Detect which cell encompasses the target text, then output its (x, y) center coordinate. 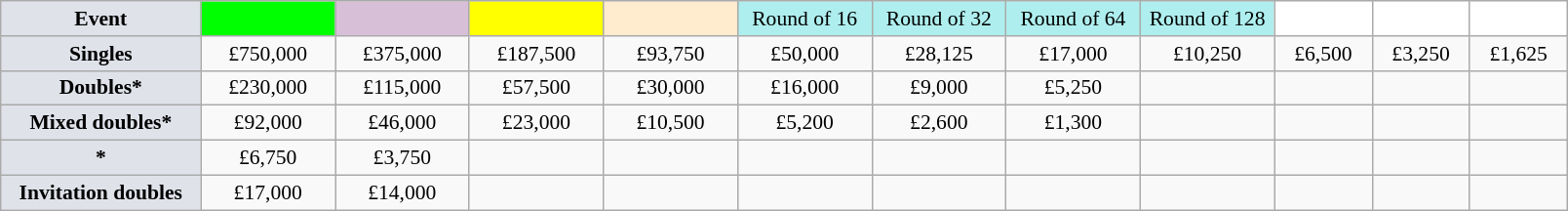
Round of 32 (939, 19)
£3,250 (1421, 54)
£50,000 (804, 54)
Event (101, 19)
£1,300 (1074, 123)
£10,500 (671, 123)
£23,000 (536, 123)
£14,000 (403, 192)
£375,000 (403, 54)
£92,000 (268, 123)
£6,500 (1323, 54)
£93,750 (671, 54)
£2,600 (939, 123)
Round of 128 (1207, 19)
£3,750 (403, 158)
£28,125 (939, 54)
* (101, 158)
£10,250 (1207, 54)
£6,750 (268, 158)
£750,000 (268, 54)
Invitation doubles (101, 192)
£5,250 (1074, 88)
£1,625 (1518, 54)
£16,000 (804, 88)
£230,000 (268, 88)
£187,500 (536, 54)
Round of 16 (804, 19)
£57,500 (536, 88)
£115,000 (403, 88)
£46,000 (403, 123)
Singles (101, 54)
£9,000 (939, 88)
Mixed doubles* (101, 123)
£5,200 (804, 123)
Round of 64 (1074, 19)
Doubles* (101, 88)
£30,000 (671, 88)
